From the cell containing the given text, extract its center point as (x, y) coordinate. 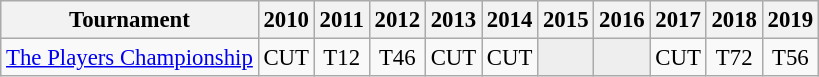
2017 (678, 20)
2013 (453, 20)
2010 (286, 20)
2016 (622, 20)
2018 (734, 20)
T12 (342, 58)
2011 (342, 20)
T46 (397, 58)
2019 (790, 20)
T56 (790, 58)
T72 (734, 58)
The Players Championship (130, 58)
2012 (397, 20)
2014 (510, 20)
2015 (566, 20)
Tournament (130, 20)
